Search for the cell housing the specified text and yield its [X, Y] center coordinate. 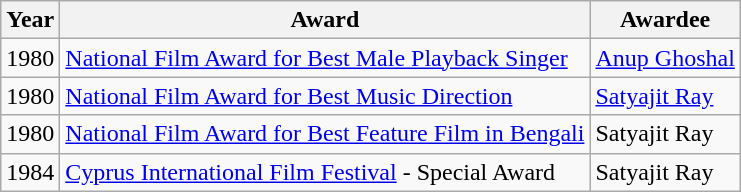
Year [30, 20]
Anup Ghoshal [665, 58]
Award [325, 20]
National Film Award for Best Feature Film in Bengali [325, 134]
Cyprus International Film Festival - Special Award [325, 172]
National Film Award for Best Male Playback Singer [325, 58]
Awardee [665, 20]
National Film Award for Best Music Direction [325, 96]
1984 [30, 172]
